Pinpoint the cell where the given text exists, returning its [x, y] midpoint coordinate. 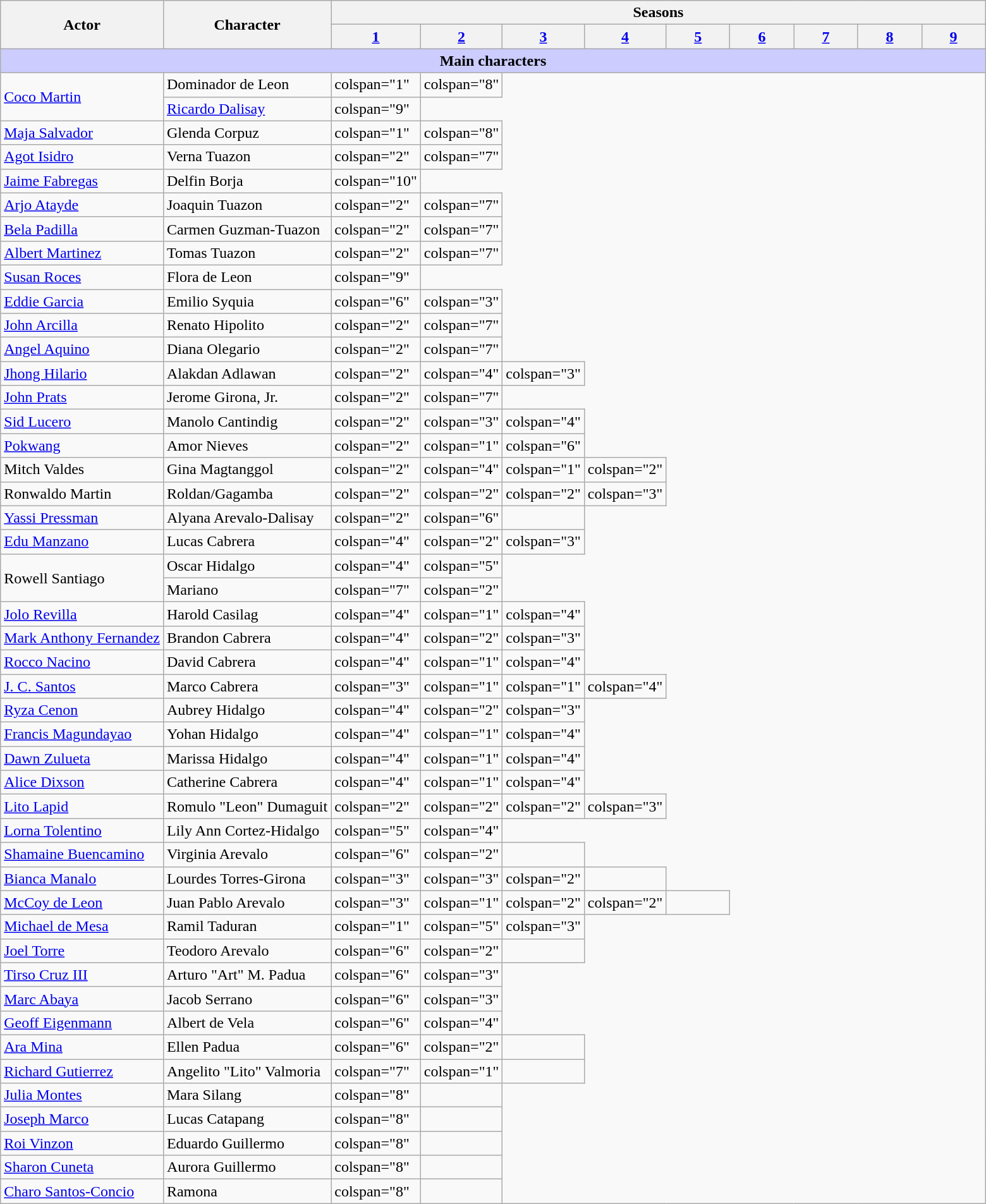
Sharon Cuneta [82, 1167]
Michael de Mesa [82, 927]
Verna Tuazon [246, 157]
Alakdan Adlawan [246, 374]
4 [625, 37]
9 [953, 37]
Mariano [246, 590]
Susan Roces [82, 277]
Julia Montes [82, 1095]
Edu Manzano [82, 542]
Ricardo Dalisay [246, 109]
Jaime Fabregas [82, 181]
John Prats [82, 398]
Delfin Borja [246, 181]
Marissa Hidalgo [246, 758]
Albert de Vela [246, 1023]
Carmen Guzman-Tuazon [246, 229]
Joseph Marco [82, 1119]
Harold Casilag [246, 614]
Juan Pablo Arevalo [246, 903]
Actor [82, 25]
Mitch Valdes [82, 470]
Tomas Tuazon [246, 253]
Rocco Nacino [82, 662]
Emilio Syquia [246, 301]
Ellen Padua [246, 1047]
Maja Salvador [82, 133]
J. C. Santos [82, 686]
Arturo "Art" M. Padua [246, 975]
Marc Abaya [82, 999]
Marco Cabrera [246, 686]
Aubrey Hidalgo [246, 710]
Joel Torre [82, 951]
3 [544, 37]
Alyana Arevalo-Dalisay [246, 518]
Eduardo Guillermo [246, 1143]
Main characters [493, 61]
Seasons [659, 13]
Dominador de Leon [246, 85]
Albert Martinez [82, 253]
Arjo Atayde [82, 205]
Sid Lucero [82, 422]
Ramil Taduran [246, 927]
Renato Hipolito [246, 325]
Lily Ann Cortez-Hidalgo [246, 830]
Charo Santos-Concio [82, 1191]
Eddie Garcia [82, 301]
7 [825, 37]
5 [698, 37]
Romulo "Leon" Dumaguit [246, 806]
Manolo Cantindig [246, 422]
8 [890, 37]
John Arcilla [82, 325]
Ryza Cenon [82, 710]
Angelito "Lito" Valmoria [246, 1071]
Brandon Cabrera [246, 638]
Agot Isidro [82, 157]
Teodoro Arevalo [246, 951]
Jerome Girona, Jr. [246, 398]
Angel Aquino [82, 350]
Gina Magtanggol [246, 470]
6 [762, 37]
Bianca Manalo [82, 879]
Alice Dixson [82, 782]
Character [246, 25]
Lorna Tolentino [82, 830]
Dawn Zulueta [82, 758]
Pokwang [82, 446]
Yohan Hidalgo [246, 734]
Roldan/Gagamba [246, 494]
Ramona [246, 1191]
Mark Anthony Fernandez [82, 638]
colspan="10" [376, 181]
Rowell Santiago [82, 578]
Richard Gutierrez [82, 1071]
Roi Vinzon [82, 1143]
Lucas Cabrera [246, 542]
1 [376, 37]
Coco Martin [82, 97]
Francis Magundayao [82, 734]
Geoff Eigenmann [82, 1023]
Amor Nieves [246, 446]
Lourdes Torres-Girona [246, 879]
Ara Mina [82, 1047]
Mara Silang [246, 1095]
Catherine Cabrera [246, 782]
Bela Padilla [82, 229]
Oscar Hidalgo [246, 566]
Jolo Revilla [82, 614]
Glenda Corpuz [246, 133]
David Cabrera [246, 662]
Yassi Pressman [82, 518]
Flora de Leon [246, 277]
Tirso Cruz III [82, 975]
Lito Lapid [82, 806]
Shamaine Buencamino [82, 854]
Aurora Guillermo [246, 1167]
Virginia Arevalo [246, 854]
Ronwaldo Martin [82, 494]
McCoy de Leon [82, 903]
Diana Olegario [246, 350]
2 [461, 37]
Lucas Catapang [246, 1119]
Jacob Serrano [246, 999]
Joaquin Tuazon [246, 205]
Jhong Hilario [82, 374]
